Capture the cell that displays the provided text and extract its [x, y] central coordinate. 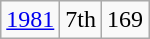
1981 [30, 20]
7th [81, 20]
169 [126, 20]
